Identify which cell holds the provided text, then report its [x, y] central coordinate. 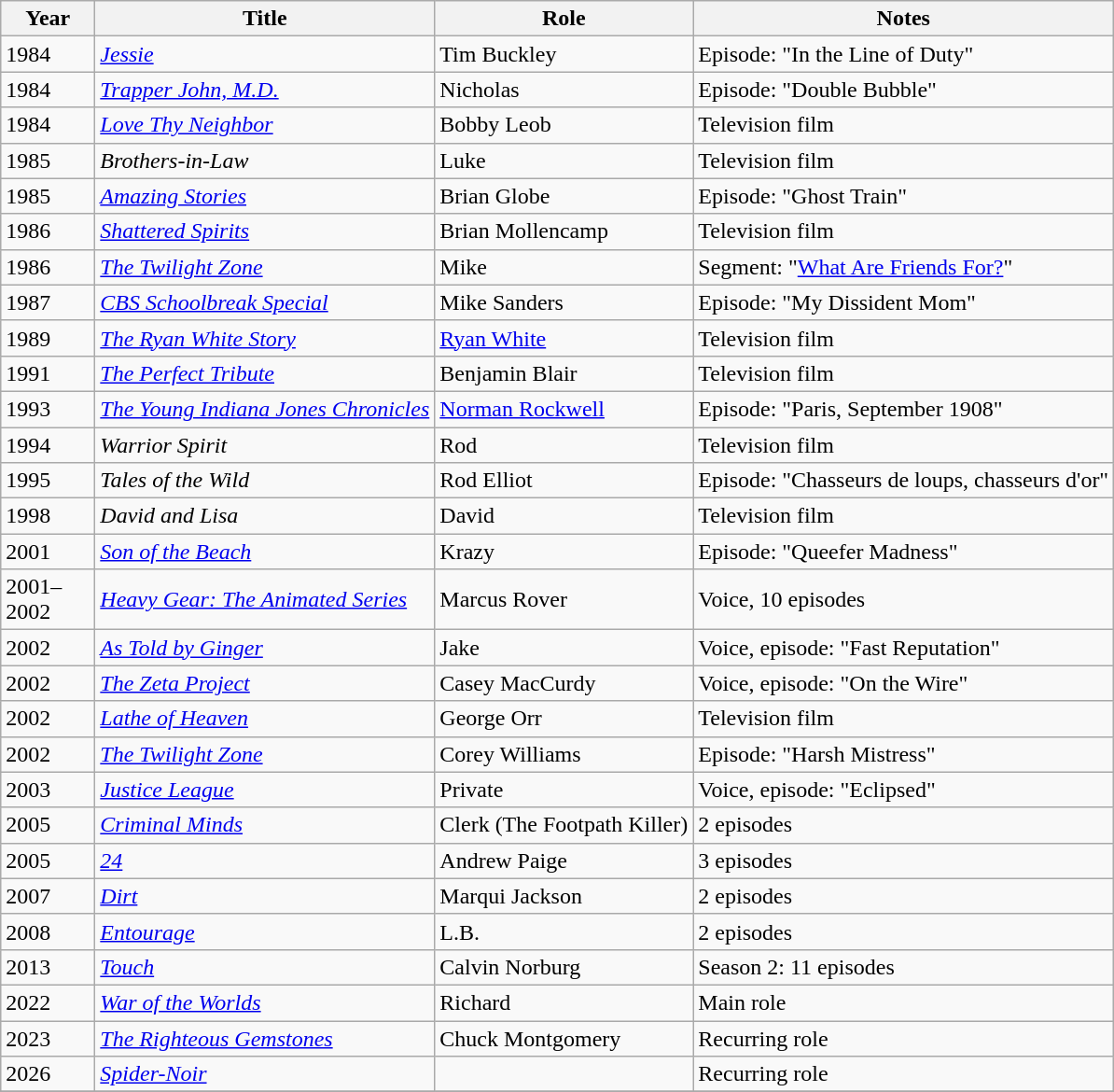
Mike [564, 267]
1989 [49, 338]
Episode: "Ghost Train" [903, 196]
Benjamin Blair [564, 373]
Heavy Gear: The Animated Series [265, 599]
L.B. [564, 931]
Shattered Spirits [265, 231]
Love Thy Neighbor [265, 125]
Trapper John, M.D. [265, 90]
Entourage [265, 931]
Brothers-in-Law [265, 161]
Jake [564, 648]
Episode: "Paris, September 1908" [903, 409]
Touch [265, 967]
1998 [49, 516]
Norman Rockwell [564, 409]
Voice, episode: "Eclipsed" [903, 790]
2001 [49, 552]
Role [564, 19]
David [564, 516]
2008 [49, 931]
Episode: "Queefer Madness" [903, 552]
1987 [49, 302]
Son of the Beach [265, 552]
Segment: "What Are Friends For?" [903, 267]
Corey Williams [564, 754]
Episode: "In the Line of Duty" [903, 54]
2023 [49, 1039]
Dirt [265, 896]
Voice, 10 episodes [903, 599]
Warrior Spirit [265, 445]
Jessie [265, 54]
Nicholas [564, 90]
Main role [903, 1002]
Marqui Jackson [564, 896]
Episode: "Double Bubble" [903, 90]
Andrew Paige [564, 861]
Episode: "Chasseurs de loups, chasseurs d'or" [903, 481]
Tim Buckley [564, 54]
Bobby Leob [564, 125]
The Young Indiana Jones Chronicles [265, 409]
2013 [49, 967]
The Perfect Tribute [265, 373]
Lathe of Heaven [265, 719]
Notes [903, 19]
Criminal Minds [265, 825]
CBS Schoolbreak Special [265, 302]
Marcus Rover [564, 599]
2026 [49, 1074]
The Righteous Gemstones [265, 1039]
Episode: "Harsh Mistress" [903, 754]
Ryan White [564, 338]
Brian Globe [564, 196]
Richard [564, 1002]
Private [564, 790]
Voice, episode: "Fast Reputation" [903, 648]
Calvin Norburg [564, 967]
Brian Mollencamp [564, 231]
Mike Sanders [564, 302]
2007 [49, 896]
The Zeta Project [265, 683]
Voice, episode: "On the Wire" [903, 683]
1994 [49, 445]
Season 2: 11 episodes [903, 967]
Title [265, 19]
Amazing Stories [265, 196]
As Told by Ginger [265, 648]
Year [49, 19]
The Ryan White Story [265, 338]
3 episodes [903, 861]
1993 [49, 409]
Luke [564, 161]
Episode: "My Dissident Mom" [903, 302]
Krazy [564, 552]
Justice League [265, 790]
George Orr [564, 719]
Chuck Montgomery [564, 1039]
Tales of the Wild [265, 481]
2022 [49, 1002]
2001–2002 [49, 599]
Rod Elliot [564, 481]
War of the Worlds [265, 1002]
24 [265, 861]
1995 [49, 481]
1991 [49, 373]
Rod [564, 445]
David and Lisa [265, 516]
Clerk (The Footpath Killer) [564, 825]
Spider-Noir [265, 1074]
Casey MacCurdy [564, 683]
2003 [49, 790]
